Pinpoint the cell where the given text exists, returning its [x, y] midpoint coordinate. 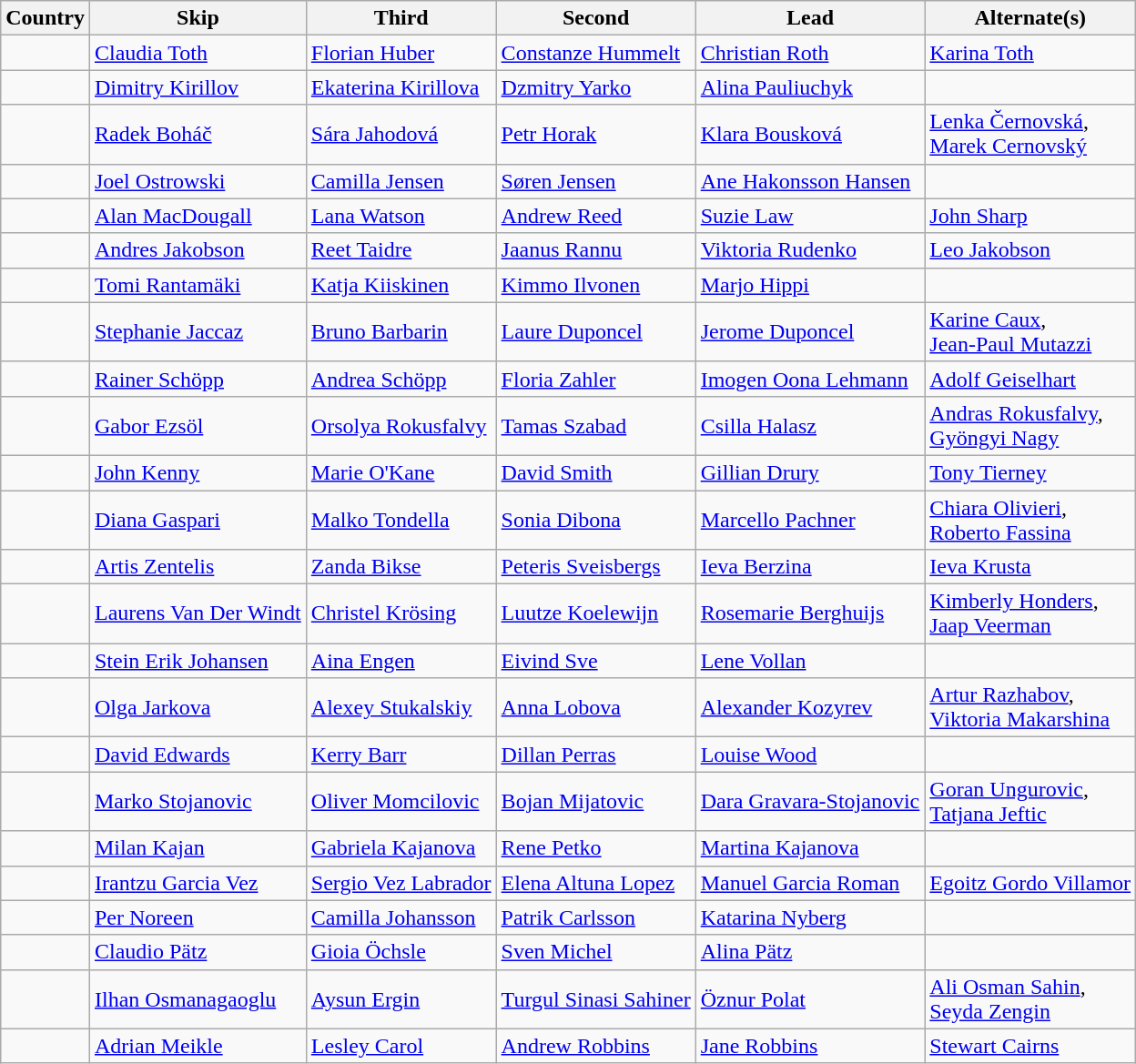
Claudia Toth [198, 53]
Lana Watson [401, 216]
Rainer Schöpp [198, 379]
Olga Jarkova [198, 708]
Luutze Koelewijn [595, 613]
Manuel Garcia Roman [810, 883]
Adrian Meikle [198, 1046]
Alan MacDougall [198, 216]
Martina Kajanova [810, 848]
Dillan Perras [595, 755]
Gabor Ezsöl [198, 426]
Joel Ostrowski [198, 181]
Kimberly Honders,Jaap Veerman [1030, 613]
Bruno Barbarin [401, 331]
Kerry Barr [401, 755]
Ieva Berzina [810, 567]
Christian Roth [810, 53]
Jerome Duponcel [810, 331]
Skip [198, 18]
Stein Erik Johansen [198, 661]
Leo Jakobson [1030, 250]
Marjo Hippi [810, 285]
Per Noreen [198, 917]
Peteris Sveisbergs [595, 567]
Ane Hakonsson Hansen [810, 181]
Eivind Sve [595, 661]
Ieva Krusta [1030, 567]
Diana Gaspari [198, 519]
Lesley Carol [401, 1046]
Elena Altuna Lopez [595, 883]
Tamas Szabad [595, 426]
Third [401, 18]
Alina Pauliuchyk [810, 87]
Christel Krösing [401, 613]
Second [595, 18]
Anna Lobova [595, 708]
Andras Rokusfalvy,Gyöngyi Nagy [1030, 426]
Egoitz Gordo Villamor [1030, 883]
Tony Tierney [1030, 472]
Artur Razhabov,Viktoria Makarshina [1030, 708]
Floria Zahler [595, 379]
Patrik Carlsson [595, 917]
Aina Engen [401, 661]
Kimmo Ilvonen [595, 285]
Klara Bousková [810, 135]
Camilla Johansson [401, 917]
Imogen Oona Lehmann [810, 379]
Csilla Halasz [810, 426]
Irantzu Garcia Vez [198, 883]
Aysun Ergin [401, 999]
Louise Wood [810, 755]
Florian Huber [401, 53]
Marie O'Kane [401, 472]
Gabriela Kajanova [401, 848]
Katja Kiiskinen [401, 285]
David Smith [595, 472]
Sergio Vez Labrador [401, 883]
Constanze Hummelt [595, 53]
Laure Duponcel [595, 331]
Chiara Olivieri,Roberto Fassina [1030, 519]
Claudio Pätz [198, 952]
Marko Stojanovic [198, 801]
Goran Ungurovic,Tatjana Jeftic [1030, 801]
Marcello Pachner [810, 519]
Country [46, 18]
Ekaterina Kirillova [401, 87]
Turgul Sinasi Sahiner [595, 999]
Orsolya Rokusfalvy [401, 426]
Öznur Polat [810, 999]
Laurens Van Der Windt [198, 613]
Andres Jakobson [198, 250]
John Kenny [198, 472]
Lead [810, 18]
Rene Petko [595, 848]
Viktoria Rudenko [810, 250]
Alina Pätz [810, 952]
Lenka Černovská,Marek Cernovský [1030, 135]
Karine Caux,Jean-Paul Mutazzi [1030, 331]
Karina Toth [1030, 53]
Dara Gravara-Stojanovic [810, 801]
Dimitry Kirillov [198, 87]
Adolf Geiselhart [1030, 379]
Sára Jahodová [401, 135]
Andrew Reed [595, 216]
Sven Michel [595, 952]
Lene Vollan [810, 661]
David Edwards [198, 755]
Andrea Schöpp [401, 379]
Katarina Nyberg [810, 917]
Sonia Dibona [595, 519]
Malko Tondella [401, 519]
Oliver Momcilovic [401, 801]
Gillian Drury [810, 472]
Bojan Mijatovic [595, 801]
Artis Zentelis [198, 567]
Jaanus Rannu [595, 250]
Suzie Law [810, 216]
Stephanie Jaccaz [198, 331]
Ilhan Osmanagaoglu [198, 999]
Rosemarie Berghuijs [810, 613]
Radek Boháč [198, 135]
Jane Robbins [810, 1046]
Gioia Öchsle [401, 952]
Andrew Robbins [595, 1046]
Tomi Rantamäki [198, 285]
Alexey Stukalskiy [401, 708]
Søren Jensen [595, 181]
Dzmitry Yarko [595, 87]
Alternate(s) [1030, 18]
Petr Horak [595, 135]
Zanda Bikse [401, 567]
Milan Kajan [198, 848]
Alexander Kozyrev [810, 708]
Ali Osman Sahin,Seyda Zengin [1030, 999]
Camilla Jensen [401, 181]
Reet Taidre [401, 250]
John Sharp [1030, 216]
Stewart Cairns [1030, 1046]
